Scan for the cell matching the given text and deliver its (X, Y) coordinate at center. 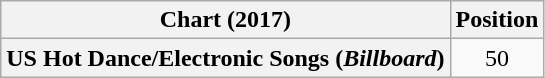
US Hot Dance/Electronic Songs (Billboard) (226, 58)
Chart (2017) (226, 20)
50 (497, 58)
Position (497, 20)
